Pinpoint the cell where the given text exists, returning its (X, Y) midpoint coordinate. 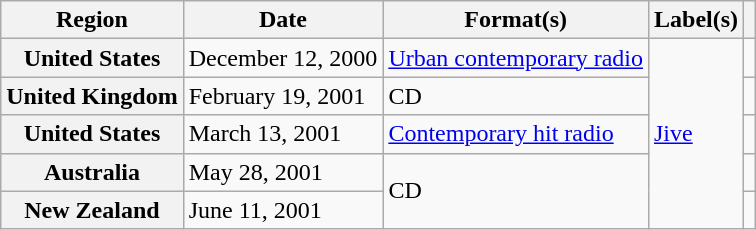
Jive (696, 134)
May 28, 2001 (283, 172)
March 13, 2001 (283, 134)
June 11, 2001 (283, 210)
United Kingdom (92, 96)
Region (92, 20)
Contemporary hit radio (516, 134)
December 12, 2000 (283, 58)
Label(s) (696, 20)
Australia (92, 172)
Date (283, 20)
Urban contemporary radio (516, 58)
New Zealand (92, 210)
Format(s) (516, 20)
February 19, 2001 (283, 96)
